Capture the cell that displays the provided text and extract its [x, y] central coordinate. 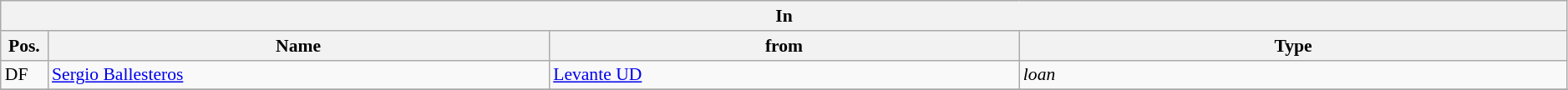
DF [24, 75]
In [784, 16]
Pos. [24, 46]
from [784, 46]
Levante UD [784, 75]
loan [1293, 75]
Sergio Ballesteros [298, 75]
Type [1293, 46]
Name [298, 46]
